Output the (X, Y) coordinate of the center of the cell containing the given text.  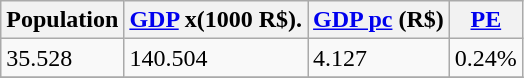
140.504 (216, 58)
0.24% (486, 58)
Population (62, 20)
4.127 (379, 58)
GDP pc (R$) (379, 20)
35.528 (62, 58)
GDP x(1000 R$). (216, 20)
PE (486, 20)
